Output the [X, Y] coordinate of the center of the cell containing the given text.  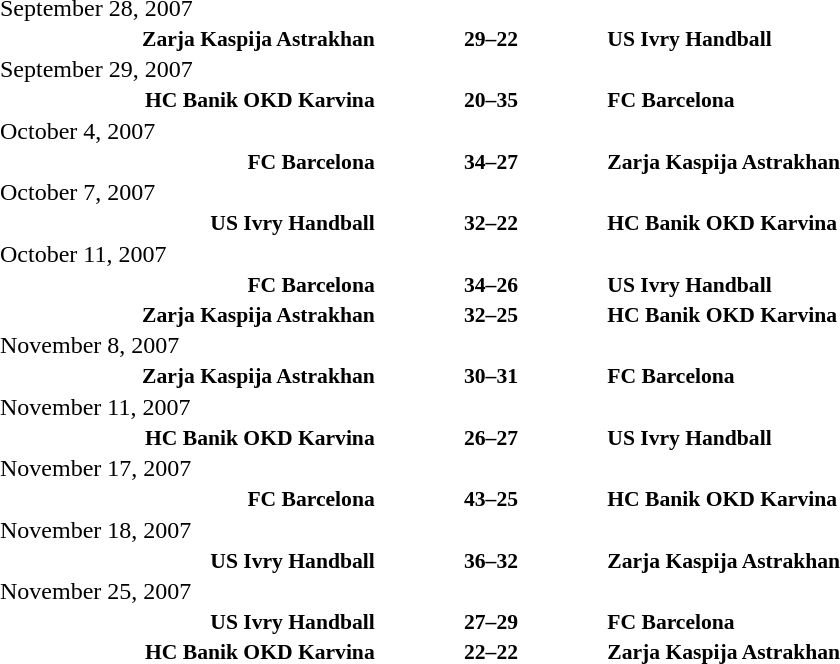
34–26 [492, 284]
34–27 [492, 162]
20–35 [492, 100]
32–22 [492, 223]
43–25 [492, 499]
36–32 [492, 560]
29–22 [492, 38]
26–27 [492, 438]
27–29 [492, 622]
32–25 [492, 314]
30–31 [492, 376]
